Scan for the cell matching the given text and deliver its [x, y] coordinate at center. 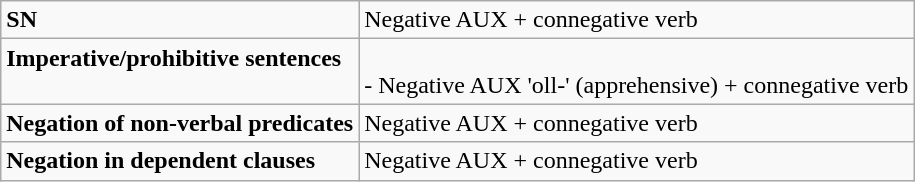
Imperative/prohibitive sentences [180, 72]
Negation of non-verbal predicates [180, 123]
Negation in dependent clauses [180, 161]
SN [180, 20]
- Negative AUX 'oll-' (apprehensive) + connegative verb [636, 72]
